Scan for the cell matching the given text and deliver its (X, Y) coordinate at center. 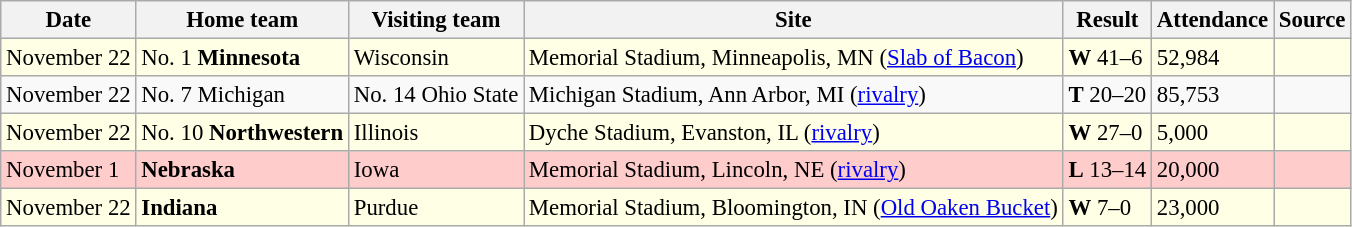
No. 1 Minnesota (242, 58)
85,753 (1213, 95)
L 13–14 (1107, 170)
No. 14 Ohio State (436, 95)
Nebraska (242, 170)
November 1 (68, 170)
Iowa (436, 170)
Date (68, 20)
Attendance (1213, 20)
No. 7 Michigan (242, 95)
Home team (242, 20)
W 41–6 (1107, 58)
Wisconsin (436, 58)
Memorial Stadium, Lincoln, NE (rivalry) (794, 170)
Memorial Stadium, Minneapolis, MN (Slab of Bacon) (794, 58)
W 7–0 (1107, 208)
No. 10 Northwestern (242, 133)
5,000 (1213, 133)
Result (1107, 20)
T 20–20 (1107, 95)
Illinois (436, 133)
23,000 (1213, 208)
Site (794, 20)
Michigan Stadium, Ann Arbor, MI (rivalry) (794, 95)
52,984 (1213, 58)
Indiana (242, 208)
Dyche Stadium, Evanston, IL (rivalry) (794, 133)
Visiting team (436, 20)
20,000 (1213, 170)
Memorial Stadium, Bloomington, IN (Old Oaken Bucket) (794, 208)
Purdue (436, 208)
Source (1312, 20)
W 27–0 (1107, 133)
